From the cell containing the given text, extract its center point as (x, y) coordinate. 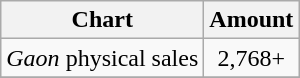
Amount (252, 20)
Gaon physical sales (102, 58)
2,768+ (252, 58)
Chart (102, 20)
